Locate the cell with the specified text and output its [x, y] center coordinate. 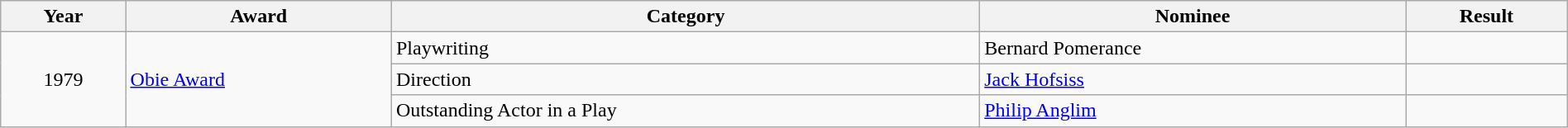
Bernard Pomerance [1193, 48]
1979 [63, 79]
Outstanding Actor in a Play [685, 111]
Obie Award [258, 79]
Playwriting [685, 48]
Jack Hofsiss [1193, 79]
Result [1487, 17]
Philip Anglim [1193, 111]
Category [685, 17]
Award [258, 17]
Nominee [1193, 17]
Year [63, 17]
Direction [685, 79]
